For the text-containing cell, return its midpoint in [X, Y] coordinate format. 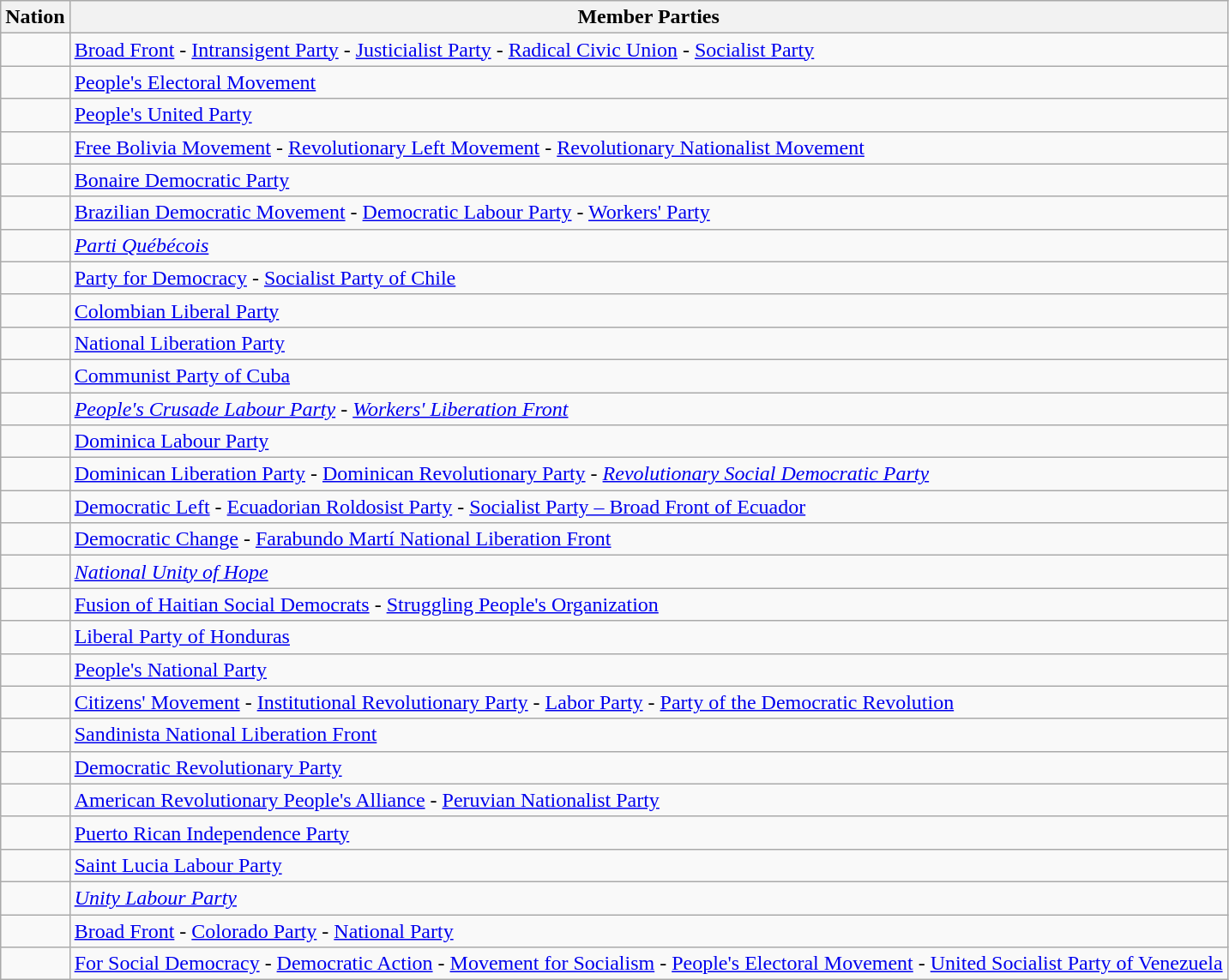
Communist Party of Cuba [648, 376]
Nation [35, 17]
Dominican Liberation Party - Dominican Revolutionary Party - Revolutionary Social Democratic Party [648, 474]
National Liberation Party [648, 343]
Bonaire Democratic Party [648, 180]
National Unity of Hope [648, 572]
Party for Democracy - Socialist Party of Chile [648, 278]
Colombian Liberal Party [648, 310]
People's National Party [648, 670]
People's United Party [648, 115]
Broad Front - Intransigent Party - Justicialist Party - Radical Civic Union - Socialist Party [648, 50]
Democratic Revolutionary Party [648, 767]
Dominica Labour Party [648, 442]
Member Parties [648, 17]
Parti Québécois [648, 245]
Fusion of Haitian Social Democrats - Struggling People's Organization [648, 604]
People's Electoral Movement [648, 82]
Unity Labour Party [648, 898]
Sandinista National Liberation Front [648, 735]
American Revolutionary People's Alliance - Peruvian Nationalist Party [648, 800]
Free Bolivia Movement - Revolutionary Left Movement - Revolutionary Nationalist Movement [648, 147]
People's Crusade Labour Party - Workers' Liberation Front [648, 409]
Broad Front - Colorado Party - National Party [648, 930]
Saint Lucia Labour Party [648, 865]
Brazilian Democratic Movement - Democratic Labour Party - Workers' Party [648, 213]
Puerto Rican Independence Party [648, 833]
Liberal Party of Honduras [648, 637]
Citizens' Movement - Institutional Revolutionary Party - Labor Party - Party of the Democratic Revolution [648, 702]
Democratic Change - Farabundo Martí National Liberation Front [648, 539]
Democratic Left - Ecuadorian Roldosist Party - Socialist Party – Broad Front of Ecuador [648, 507]
For Social Democracy - Democratic Action - Movement for Socialism - People's Electoral Movement - United Socialist Party of Venezuela [648, 964]
